Capture the cell that displays the provided text and extract its [x, y] central coordinate. 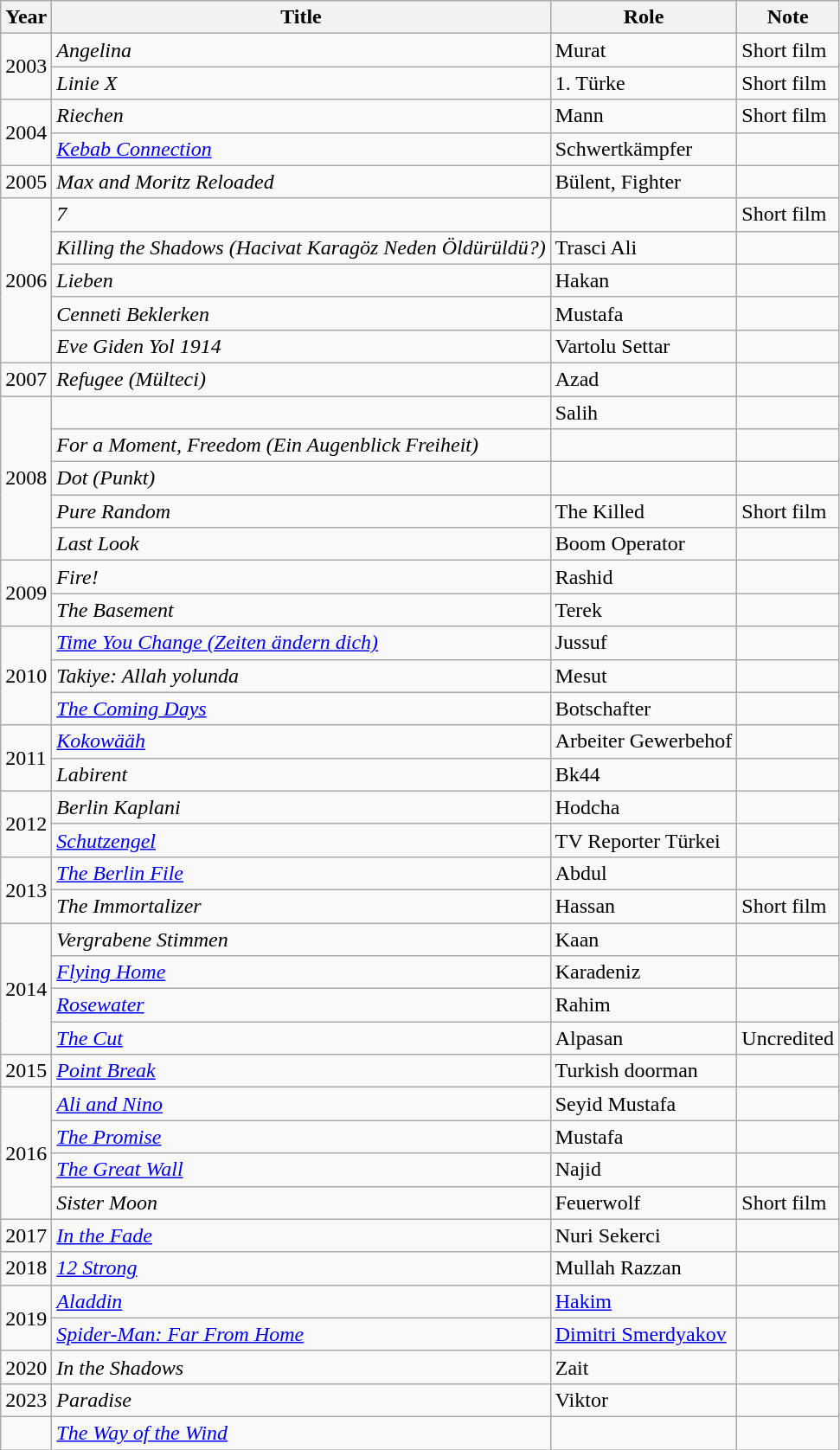
The Immortalizer [301, 906]
Sister Moon [301, 1203]
Rosewater [301, 1005]
Vergrabene Stimmen [301, 939]
Lieben [301, 280]
Refugee (Mülteci) [301, 379]
2015 [26, 1071]
Flying Home [301, 972]
In the Shadows [301, 1367]
2010 [26, 676]
Fire! [301, 577]
Najid [644, 1170]
Azad [644, 379]
Turkish doorman [644, 1071]
The Way of the Wind [301, 1433]
2003 [26, 67]
2013 [26, 889]
Alpasan [644, 1038]
2006 [26, 280]
Takiye: Allah yolunda [301, 676]
1. Türke [644, 83]
Max and Moritz Reloaded [301, 182]
2011 [26, 758]
Linie X [301, 83]
The Great Wall [301, 1170]
2019 [26, 1318]
Dimitri Smerdyakov [644, 1334]
2005 [26, 182]
Time You Change (Zeiten ändern dich) [301, 643]
7 [301, 215]
Schwertkämpfer [644, 149]
Hakim [644, 1301]
Point Break [301, 1071]
Seyid Mustafa [644, 1104]
Karadeniz [644, 972]
The Cut [301, 1038]
Mann [644, 116]
2008 [26, 478]
Rashid [644, 577]
Cenneti Beklerken [301, 313]
Dot (Punkt) [301, 478]
Rahim [644, 1005]
The Killed [644, 511]
Jussuf [644, 643]
Angelina [301, 50]
Abdul [644, 873]
Feuerwolf [644, 1203]
2017 [26, 1235]
Kebab Connection [301, 149]
2004 [26, 132]
Ali and Nino [301, 1104]
The Berlin File [301, 873]
Arbeiter Gewerbehof [644, 741]
Paradise [301, 1400]
Year [26, 17]
Boom Operator [644, 544]
Vartolu Settar [644, 346]
The Basement [301, 610]
Kokowääh [301, 741]
Zait [644, 1367]
Riechen [301, 116]
Mullah Razzan [644, 1268]
2018 [26, 1268]
Mesut [644, 676]
Killing the Shadows (Hacivat Karagöz Neden Öldürüldü?) [301, 247]
Spider-Man: Far From Home [301, 1334]
12 Strong [301, 1268]
2007 [26, 379]
Aladdin [301, 1301]
The Promise [301, 1137]
Pure Random [301, 511]
Hodcha [644, 807]
Labirent [301, 774]
Hassan [644, 906]
Terek [644, 610]
Eve Giden Yol 1914 [301, 346]
2020 [26, 1367]
Salih [644, 413]
Bülent, Fighter [644, 182]
Bk44 [644, 774]
Title [301, 17]
Berlin Kaplani [301, 807]
2009 [26, 593]
Hakan [644, 280]
Murat [644, 50]
Note [788, 17]
Kaan [644, 939]
Uncredited [788, 1038]
Botschafter [644, 709]
Role [644, 17]
Trasci Ali [644, 247]
2012 [26, 824]
For a Moment, Freedom (Ein Augenblick Freiheit) [301, 446]
The Coming Days [301, 709]
Last Look [301, 544]
TV Reporter Türkei [644, 840]
Viktor [644, 1400]
2023 [26, 1400]
2016 [26, 1153]
Nuri Sekerci [644, 1235]
2014 [26, 988]
Schutzengel [301, 840]
In the Fade [301, 1235]
